Find where the given text appears and provide that cell's center as [x, y] coordinate. 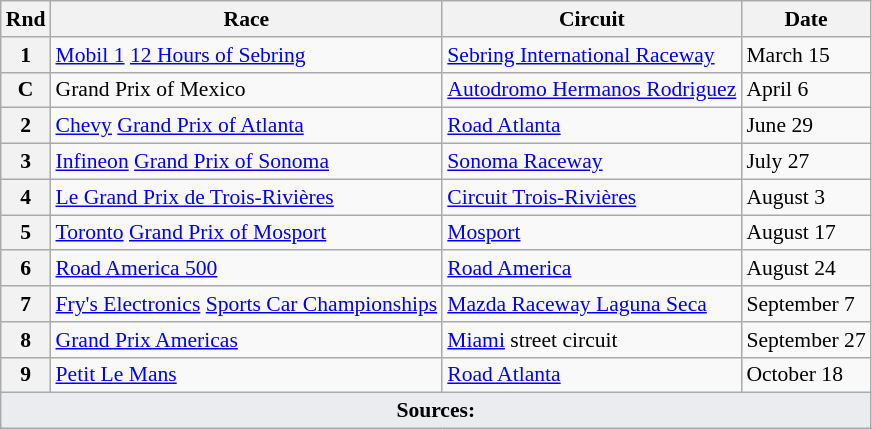
Miami street circuit [592, 340]
Infineon Grand Prix of Sonoma [246, 162]
Petit Le Mans [246, 375]
April 6 [806, 90]
Race [246, 19]
June 29 [806, 126]
Circuit [592, 19]
2 [26, 126]
July 27 [806, 162]
Rnd [26, 19]
7 [26, 304]
Circuit Trois-Rivières [592, 197]
September 7 [806, 304]
Sources: [436, 411]
Grand Prix of Mexico [246, 90]
August 17 [806, 233]
9 [26, 375]
Sebring International Raceway [592, 55]
Sonoma Raceway [592, 162]
6 [26, 269]
Grand Prix Americas [246, 340]
3 [26, 162]
August 3 [806, 197]
Le Grand Prix de Trois-Rivières [246, 197]
8 [26, 340]
Mosport [592, 233]
5 [26, 233]
Mazda Raceway Laguna Seca [592, 304]
Toronto Grand Prix of Mosport [246, 233]
Road America [592, 269]
Autodromo Hermanos Rodriguez [592, 90]
1 [26, 55]
October 18 [806, 375]
Road America 500 [246, 269]
Fry's Electronics Sports Car Championships [246, 304]
Chevy Grand Prix of Atlanta [246, 126]
Date [806, 19]
September 27 [806, 340]
C [26, 90]
4 [26, 197]
March 15 [806, 55]
Mobil 1 12 Hours of Sebring [246, 55]
August 24 [806, 269]
